Locate the cell with the specified text and output its [x, y] center coordinate. 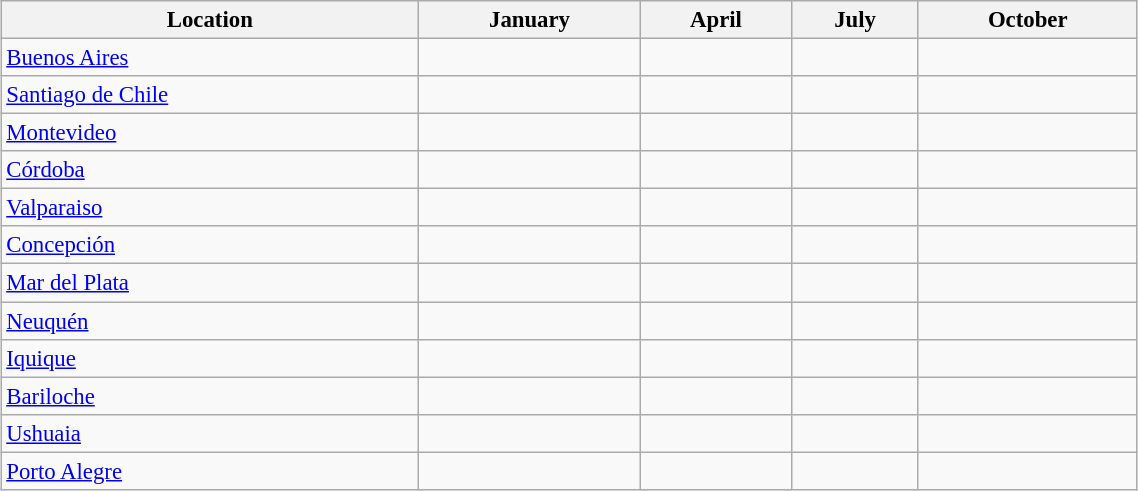
July [856, 20]
Santiago de Chile [210, 95]
October [1028, 20]
Location [210, 20]
Ushuaia [210, 433]
Concepción [210, 245]
Buenos Aires [210, 58]
Porto Alegre [210, 471]
Bariloche [210, 396]
Neuquén [210, 321]
Mar del Plata [210, 283]
Montevideo [210, 133]
January [530, 20]
Valparaiso [210, 208]
April [716, 20]
Iquique [210, 358]
Córdoba [210, 170]
